Identify which cell holds the provided text, then report its [X, Y] central coordinate. 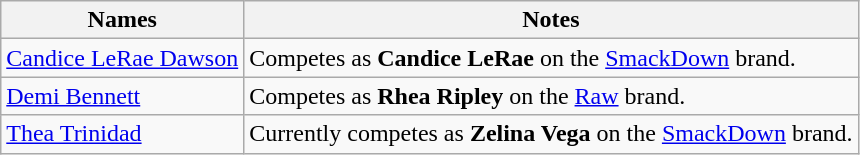
Notes [551, 20]
Currently competes as Zelina Vega on the SmackDown brand. [551, 134]
Candice LeRae Dawson [122, 58]
Thea Trinidad [122, 134]
Competes as Rhea Ripley on the Raw brand. [551, 96]
Competes as Candice LeRae on the SmackDown brand. [551, 58]
Names [122, 20]
Demi Bennett [122, 96]
